Scan for the cell matching the given text and deliver its [x, y] coordinate at center. 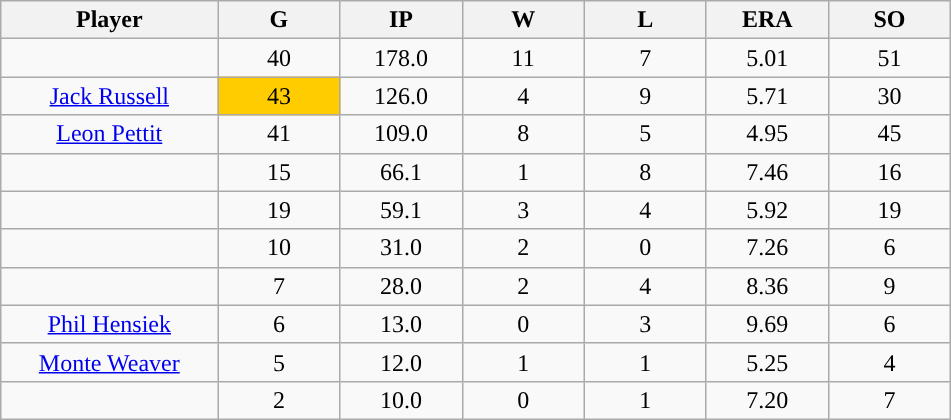
5.92 [767, 210]
11 [523, 58]
13.0 [401, 324]
16 [889, 172]
Jack Russell [110, 96]
Phil Hensiek [110, 324]
7.20 [767, 400]
41 [279, 134]
10.0 [401, 400]
SO [889, 20]
12.0 [401, 362]
ERA [767, 20]
178.0 [401, 58]
66.1 [401, 172]
IP [401, 20]
8.36 [767, 286]
126.0 [401, 96]
45 [889, 134]
43 [279, 96]
30 [889, 96]
Leon Pettit [110, 134]
59.1 [401, 210]
51 [889, 58]
W [523, 20]
9.69 [767, 324]
31.0 [401, 248]
15 [279, 172]
40 [279, 58]
5.71 [767, 96]
28.0 [401, 286]
Player [110, 20]
10 [279, 248]
7.46 [767, 172]
5.01 [767, 58]
5.25 [767, 362]
Monte Weaver [110, 362]
G [279, 20]
109.0 [401, 134]
4.95 [767, 134]
L [645, 20]
7.26 [767, 248]
